Locate the cell with the specified text and output its [x, y] center coordinate. 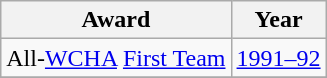
Year [278, 20]
1991–92 [278, 58]
Award [116, 20]
All-WCHA First Team [116, 58]
